Detect which cell encompasses the target text, then output its [X, Y] center coordinate. 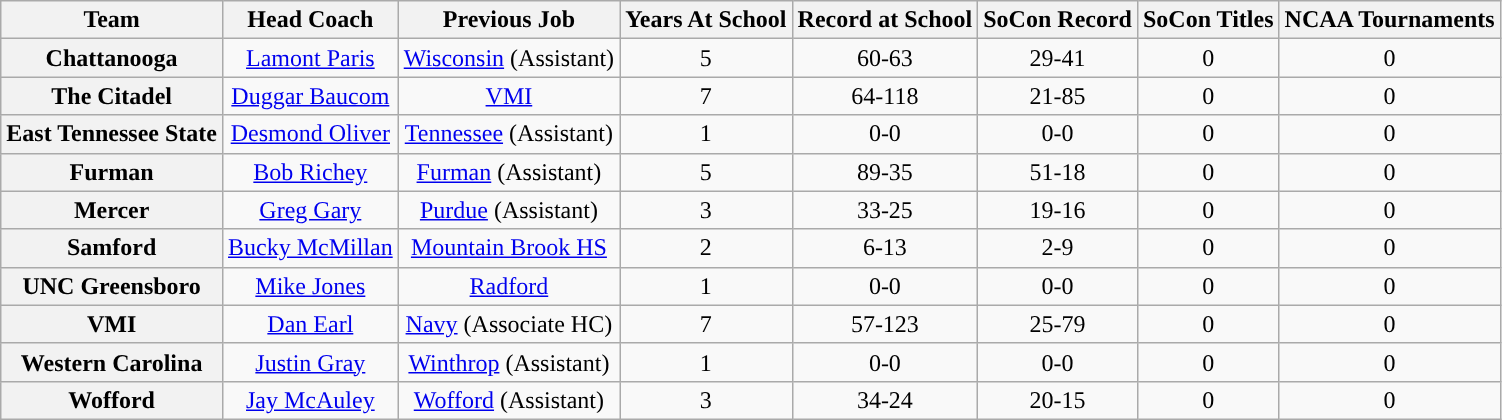
Western Carolina [112, 362]
Desmond Oliver [310, 134]
Head Coach [310, 20]
2 [706, 248]
East Tennessee State [112, 134]
51-18 [1058, 172]
Mountain Brook HS [508, 248]
21-85 [1058, 96]
6-13 [885, 248]
20-15 [1058, 400]
Furman (Assistant) [508, 172]
Dan Earl [310, 324]
29-41 [1058, 58]
Lamont Paris [310, 58]
Mercer [112, 210]
25-79 [1058, 324]
The Citadel [112, 96]
Furman [112, 172]
Chattanooga [112, 58]
64-118 [885, 96]
Navy (Associate HC) [508, 324]
UNC Greensboro [112, 286]
Justin Gray [310, 362]
Radford [508, 286]
Winthrop (Assistant) [508, 362]
Record at School [885, 20]
60-63 [885, 58]
Bucky McMillan [310, 248]
33-25 [885, 210]
Wofford (Assistant) [508, 400]
Team [112, 20]
Wofford [112, 400]
SoCon Record [1058, 20]
34-24 [885, 400]
Greg Gary [310, 210]
Previous Job [508, 20]
Bob Richey [310, 172]
Samford [112, 248]
NCAA Tournaments [1390, 20]
89-35 [885, 172]
2-9 [1058, 248]
19-16 [1058, 210]
Purdue (Assistant) [508, 210]
SoCon Titles [1208, 20]
Tennessee (Assistant) [508, 134]
Wisconsin (Assistant) [508, 58]
Jay McAuley [310, 400]
Duggar Baucom [310, 96]
Mike Jones [310, 286]
57-123 [885, 324]
Years At School [706, 20]
